Provide the (x, y) coordinate of the cell's center where the given text is located.  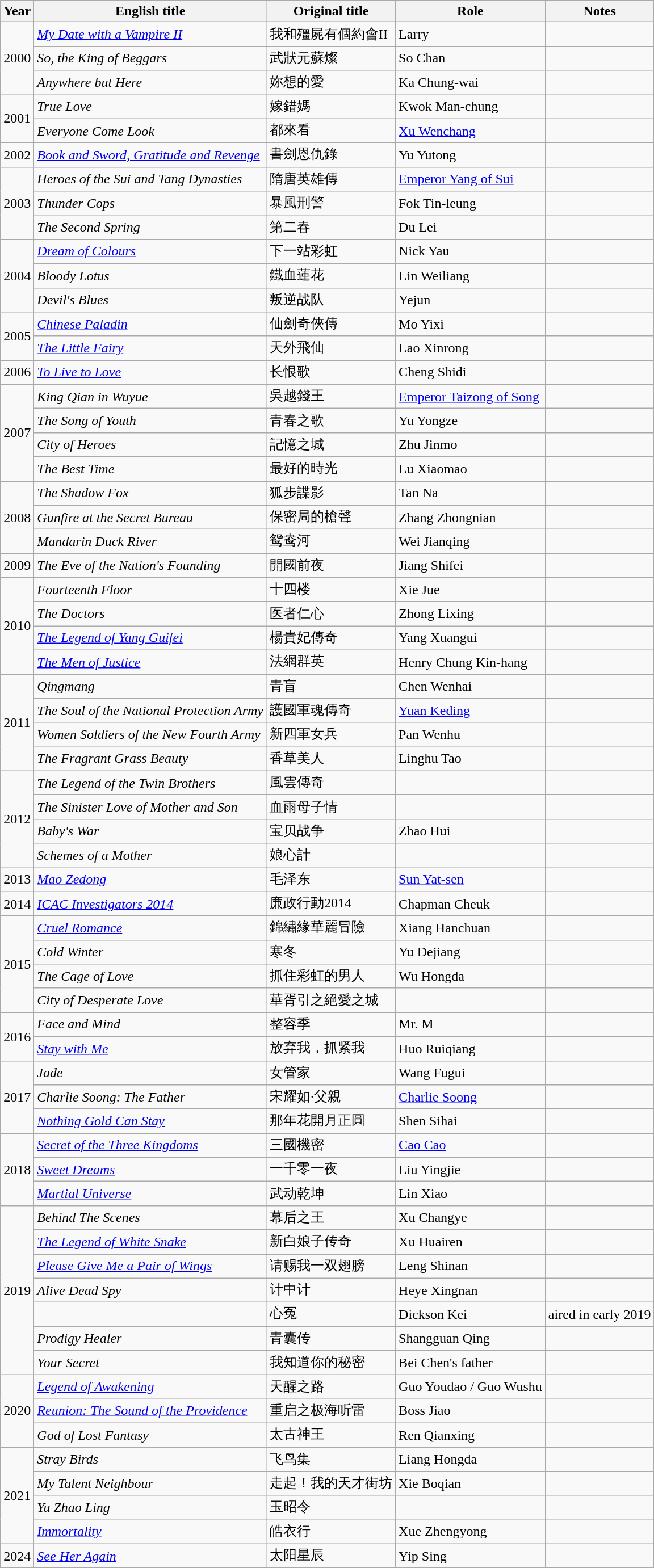
開國前夜 (332, 565)
Yu Zhao Ling (150, 1507)
Please Give Me a Pair of Wings (150, 1267)
Guo Youdao / Guo Wushu (471, 1387)
2012 (17, 819)
Cruel Romance (150, 928)
護國軍魂傳奇 (332, 711)
記憶之城 (332, 445)
Xiang Hanchuan (471, 928)
Gunfire at the Secret Bureau (150, 518)
Sweet Dreams (150, 1169)
Yejun (471, 300)
那年花開月正圓 (332, 1121)
2015 (17, 964)
Xu Changye (471, 1218)
The Legend of the Twin Brothers (150, 783)
Xu Wenchang (471, 131)
Year (17, 11)
鐵血蓮花 (332, 276)
请赐我一双翅膀 (332, 1267)
Baby's War (150, 831)
计中计 (332, 1290)
The Men of Justice (150, 662)
Xu Huairen (471, 1242)
吳越錢王 (332, 396)
Xue Zhengyong (471, 1532)
太古神王 (332, 1435)
Zhong Lixing (471, 614)
Xie Jue (471, 590)
Charlie Soong: The Father (150, 1098)
The Best Time (150, 469)
幕后之王 (332, 1218)
Xie Boqian (471, 1483)
2003 (17, 203)
True Love (150, 107)
我和殭屍有個約會II (332, 34)
Lu Xiaomao (471, 469)
Jade (150, 1073)
Yu Yutong (471, 155)
Cold Winter (150, 952)
Tan Na (471, 494)
Pan Wenhu (471, 734)
So, the King of Beggars (150, 58)
Du Lei (471, 227)
Zhao Hui (471, 831)
The Song of Youth (150, 421)
青囊传 (332, 1338)
嫁錯媽 (332, 107)
2011 (17, 722)
2020 (17, 1411)
娘心計 (332, 856)
English title (150, 11)
我知道你的秘密 (332, 1363)
走起！我的天才街坊 (332, 1483)
青春之歌 (332, 421)
Chapman Cheuk (471, 903)
Martial Universe (150, 1194)
狐步諜影 (332, 494)
抓住彩虹的男人 (332, 976)
The Eve of the Nation's Founding (150, 565)
Mandarin Duck River (150, 541)
Qingmang (150, 687)
Cheng Shidi (471, 372)
God of Lost Fantasy (150, 1435)
血雨母子情 (332, 807)
天醒之路 (332, 1387)
To Live to Love (150, 372)
放弃我，抓紧我 (332, 1049)
Cao Cao (471, 1145)
三國機密 (332, 1145)
Nothing Gold Can Stay (150, 1121)
Yu Dejiang (471, 952)
Emperor Taizong of Song (471, 396)
Henry Chung Kin-hang (471, 662)
叛逆战队 (332, 300)
Everyone Come Look (150, 131)
十四楼 (332, 590)
2000 (17, 58)
医者仁心 (332, 614)
My Talent Neighbour (150, 1483)
The Second Spring (150, 227)
The Legend of White Snake (150, 1242)
玉昭令 (332, 1507)
2017 (17, 1097)
Zhang Zhongnian (471, 518)
整容季 (332, 1025)
下一站彩虹 (332, 252)
Sun Yat-sen (471, 880)
Legend of Awakening (150, 1387)
My Date with a Vampire II (150, 34)
新四軍女兵 (332, 734)
Bloody Lotus (150, 276)
新白娘子传奇 (332, 1242)
Kwok Man-chung (471, 107)
楊貴妃傳奇 (332, 638)
Book and Sword, Gratitude and Revenge (150, 155)
Yuan Keding (471, 711)
Ka Chung-wai (471, 83)
Original title (332, 11)
Mo Yixi (471, 325)
錦繡緣華麗冒險 (332, 928)
aired in early 2019 (599, 1314)
Reunion: The Sound of the Providence (150, 1411)
心冤 (332, 1314)
2010 (17, 626)
香草美人 (332, 759)
Anywhere but Here (150, 83)
The Doctors (150, 614)
Jiang Shifei (471, 565)
2014 (17, 903)
Zhu Jinmo (471, 445)
Devil's Blues (150, 300)
2019 (17, 1290)
The Legend of Yang Guifei (150, 638)
保密局的槍聲 (332, 518)
The Cage of Love (150, 976)
書劍恩仇錄 (332, 155)
Shen Sihai (471, 1121)
The Shadow Fox (150, 494)
Thunder Cops (150, 203)
Stray Birds (150, 1460)
Liang Hongda (471, 1460)
The Fragrant Grass Beauty (150, 759)
妳想的愛 (332, 83)
女管家 (332, 1073)
隋唐英雄傳 (332, 179)
Dream of Colours (150, 252)
Dickson Kei (471, 1314)
Yu Yongze (471, 421)
Role (471, 11)
2008 (17, 518)
Alive Dead Spy (150, 1290)
2021 (17, 1495)
Wang Fugui (471, 1073)
Liu Yingjie (471, 1169)
Leng Shinan (471, 1267)
The Soul of the National Protection Army (150, 711)
宝贝战争 (332, 831)
ICAC Investigators 2014 (150, 903)
毛泽东 (332, 880)
Bei Chen's father (471, 1363)
2002 (17, 155)
Nick Yau (471, 252)
Yang Xuangui (471, 638)
Mao Zedong (150, 880)
2004 (17, 276)
武狀元蘇燦 (332, 58)
Schemes of a Mother (150, 856)
Wu Hongda (471, 976)
寒冬 (332, 952)
See Her Again (150, 1556)
重启之极海听雷 (332, 1411)
天外飛仙 (332, 348)
一千零一夜 (332, 1169)
宋耀如·父親 (332, 1098)
Women Soldiers of the New Fourth Army (150, 734)
Immortality (150, 1532)
2009 (17, 565)
Chinese Paladin (150, 325)
City of Heroes (150, 445)
Lin Xiao (471, 1194)
Notes (599, 11)
Stay with Me (150, 1049)
法網群英 (332, 662)
Shangguan Qing (471, 1338)
太阳星辰 (332, 1556)
Heroes of the Sui and Tang Dynasties (150, 179)
City of Desperate Love (150, 1000)
廉政行動2014 (332, 903)
The Sinister Love of Mother and Son (150, 807)
Mr. M (471, 1025)
Ren Qianxing (471, 1435)
Yip Sing (471, 1556)
King Qian in Wuyue (150, 396)
Secret of the Three Kingdoms (150, 1145)
最好的時光 (332, 469)
Wei Jianqing (471, 541)
Huo Ruiqiang (471, 1049)
2007 (17, 432)
飞鸟集 (332, 1460)
暴風刑警 (332, 203)
鸳鸯河 (332, 541)
2016 (17, 1036)
Boss Jiao (471, 1411)
武动乾坤 (332, 1194)
2006 (17, 372)
Linghu Tao (471, 759)
Behind The Scenes (150, 1218)
Face and Mind (150, 1025)
Emperor Yang of Sui (471, 179)
Chen Wenhai (471, 687)
Prodigy Healer (150, 1338)
青盲 (332, 687)
第二春 (332, 227)
2005 (17, 336)
长恨歌 (332, 372)
2018 (17, 1170)
Your Secret (150, 1363)
So Chan (471, 58)
2001 (17, 118)
Fourteenth Floor (150, 590)
Charlie Soong (471, 1098)
Lao Xinrong (471, 348)
2013 (17, 880)
Larry (471, 34)
仙劍奇俠傳 (332, 325)
皓衣行 (332, 1532)
The Little Fairy (150, 348)
Heye Xingnan (471, 1290)
Fok Tin-leung (471, 203)
2024 (17, 1556)
都來看 (332, 131)
Lin Weiliang (471, 276)
華胥引之絕愛之城 (332, 1000)
風雲傳奇 (332, 783)
